Extract the (X, Y) coordinate from the center of the cell holding the provided text.  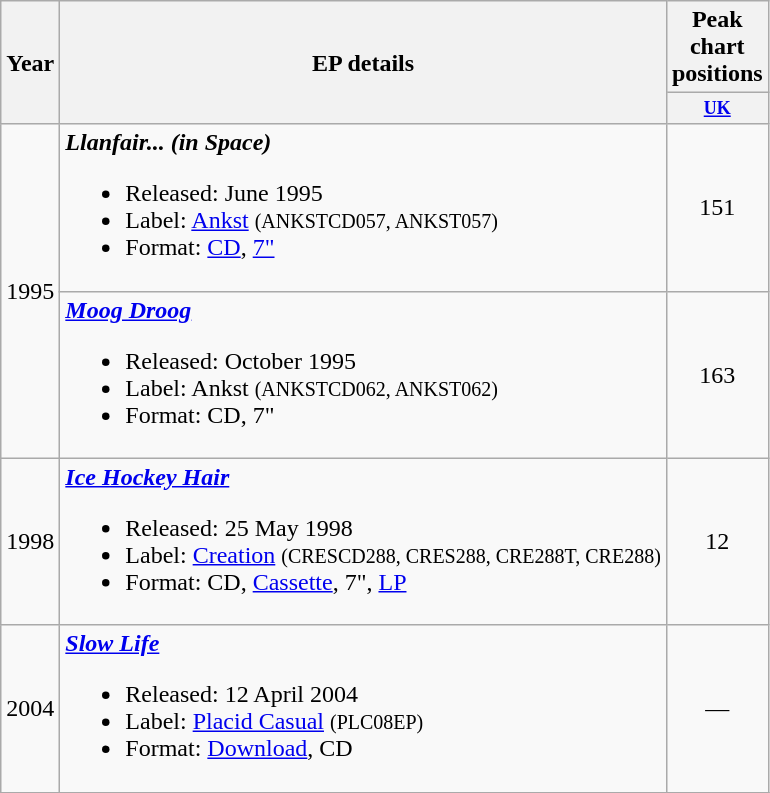
Llanfair... (in Space)Released: June 1995Label: Ankst (ANKSTCD057, ANKST057)Format: CD, 7" (364, 208)
163 (717, 374)
2004 (30, 708)
EP details (364, 62)
Moog DroogReleased: October 1995Label: Ankst (ANKSTCD062, ANKST062)Format: CD, 7" (364, 374)
Ice Hockey HairReleased: 25 May 1998Label: Creation (CRESCD288, CRES288, CRE288T, CRE288)Format: CD, Cassette, 7", LP (364, 542)
1995 (30, 291)
151 (717, 208)
12 (717, 542)
— (717, 708)
Slow LifeReleased: 12 April 2004Label: Placid Casual (PLC08EP)Format: Download, CD (364, 708)
Year (30, 62)
UK (717, 108)
Peak chart positions (717, 47)
1998 (30, 542)
